Locate the cell with the specified text and output its [X, Y] center coordinate. 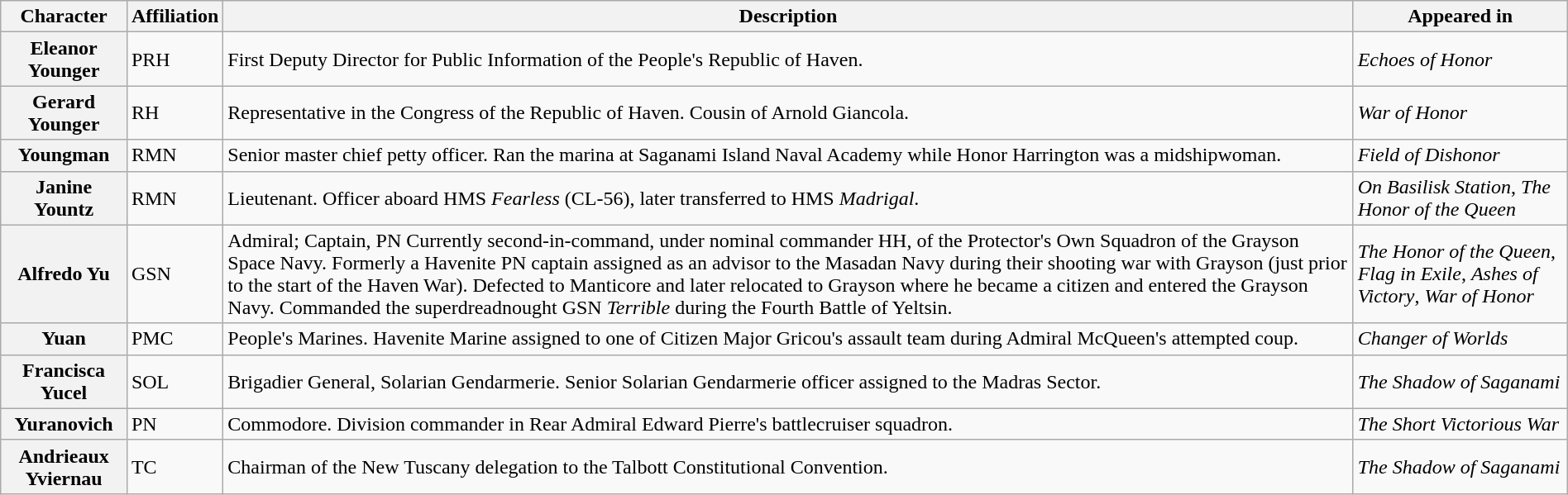
Senior master chief petty officer. Ran the marina at Saganami Island Naval Academy while Honor Harrington was a midshipwoman. [788, 155]
Representative in the Congress of the Republic of Haven. Cousin of Arnold Giancola. [788, 112]
The Honor of the Queen, Flag in Exile, Ashes of Victory, War of Honor [1460, 274]
Echoes of Honor [1460, 59]
GSN [174, 274]
PN [174, 424]
Alfredo Yu [65, 274]
Chairman of the New Tuscany delegation to the Talbott Constitutional Convention. [788, 466]
Brigadier General, Solarian Gendarmerie. Senior Solarian Gendarmerie officer assigned to the Madras Sector. [788, 382]
Janine Yountz [65, 198]
Appeared in [1460, 17]
Field of Dishonor [1460, 155]
Commodore. Division commander in Rear Admiral Edward Pierre's battlecruiser squadron. [788, 424]
People's Marines. Havenite Marine assigned to one of Citizen Major Gricou's assault team during Admiral McQueen's attempted coup. [788, 339]
Changer of Worlds [1460, 339]
Lieutenant. Officer aboard HMS Fearless (CL-56), later transferred to HMS Madrigal. [788, 198]
Yuan [65, 339]
Description [788, 17]
On Basilisk Station, The Honor of the Queen [1460, 198]
War of Honor [1460, 112]
Youngman [65, 155]
Affiliation [174, 17]
Francisca Yucel [65, 382]
Gerard Younger [65, 112]
PRH [174, 59]
PMC [174, 339]
TC [174, 466]
The Short Victorious War [1460, 424]
Andrieaux Yviernau [65, 466]
SOL [174, 382]
First Deputy Director for Public Information of the People's Republic of Haven. [788, 59]
RH [174, 112]
Character [65, 17]
Eleanor Younger [65, 59]
Yuranovich [65, 424]
